Find where the given text appears and provide that cell's center as [X, Y] coordinate. 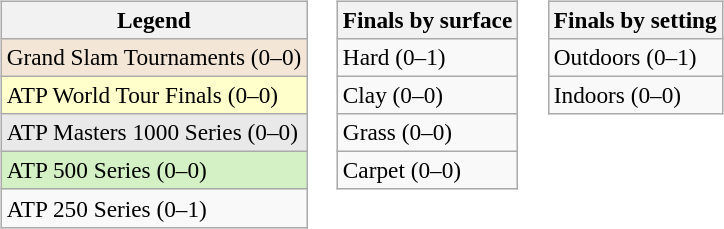
Clay (0–0) [427, 95]
Legend [154, 20]
ATP 500 Series (0–0) [154, 171]
Grass (0–0) [427, 133]
Finals by setting [635, 20]
ATP World Tour Finals (0–0) [154, 95]
Indoors (0–0) [635, 95]
ATP 250 Series (0–1) [154, 208]
ATP Masters 1000 Series (0–0) [154, 133]
Carpet (0–0) [427, 171]
Grand Slam Tournaments (0–0) [154, 57]
Outdoors (0–1) [635, 57]
Hard (0–1) [427, 57]
Finals by surface [427, 20]
